Return the (X, Y) coordinate for the center point of the cell that contains the specified text.  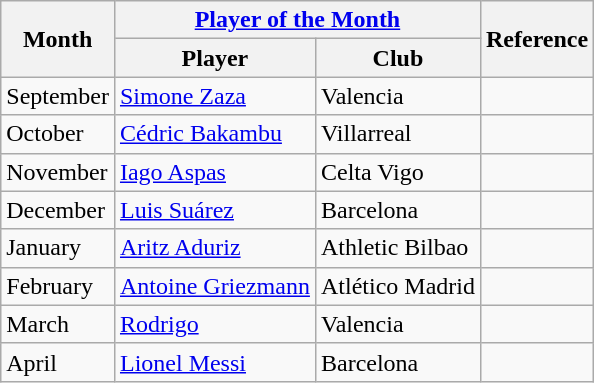
February (58, 286)
Month (58, 39)
Reference (536, 39)
December (58, 210)
Club (398, 58)
Player (214, 58)
Lionel Messi (214, 362)
Athletic Bilbao (398, 248)
October (58, 134)
November (58, 172)
Luis Suárez (214, 210)
Aritz Aduriz (214, 248)
Simone Zaza (214, 96)
September (58, 96)
Villarreal (398, 134)
January (58, 248)
March (58, 324)
Cédric Bakambu (214, 134)
Celta Vigo (398, 172)
Rodrigo (214, 324)
Iago Aspas (214, 172)
Player of the Month (297, 20)
Atlético Madrid (398, 286)
Antoine Griezmann (214, 286)
April (58, 362)
